Search for the cell housing the specified text and yield its (x, y) center coordinate. 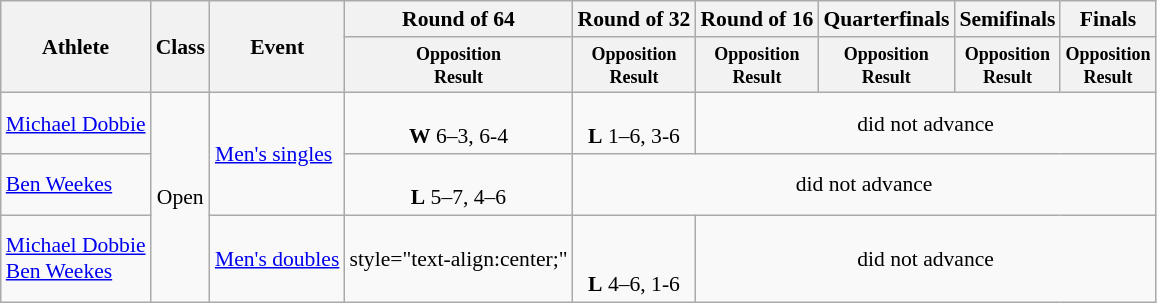
Event (278, 47)
Class (180, 47)
Men's singles (278, 154)
Men's doubles (278, 258)
Athlete (76, 47)
L 1–6, 3-6 (634, 124)
Round of 64 (458, 19)
L 4–6, 1-6 (634, 258)
Michael Dobbie (76, 124)
W 6–3, 6-4 (458, 124)
Finals (1108, 19)
style="text-align:center;" (458, 258)
Ben Weekes (76, 184)
Round of 16 (756, 19)
Quarterfinals (886, 19)
Semifinals (1007, 19)
Michael Dobbie Ben Weekes (76, 258)
L 5–7, 4–6 (458, 184)
Round of 32 (634, 19)
Open (180, 198)
